Return (X, Y) of the center of cell containing provided text 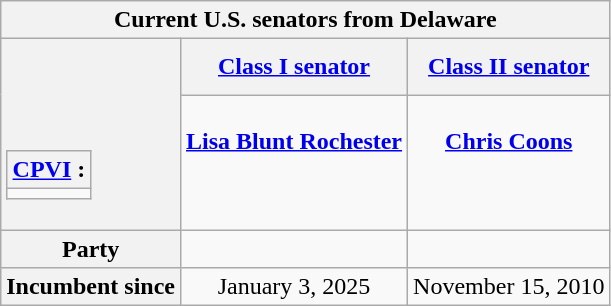
Class II senator (509, 67)
January 3, 2025 (294, 287)
Lisa Blunt Rochester (294, 162)
Class I senator (294, 67)
November 15, 2010 (509, 287)
Current U.S. senators from Delaware (306, 20)
Party (91, 249)
Chris Coons (509, 162)
Incumbent since (91, 287)
